Output the [X, Y] coordinate of the center of the cell containing the given text.  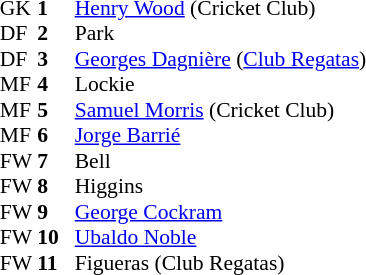
7 [56, 161]
10 [56, 237]
5 [56, 110]
6 [56, 135]
3 [56, 59]
9 [56, 212]
4 [56, 85]
8 [56, 187]
2 [56, 33]
